For the text-containing cell, return its midpoint in (X, Y) coordinate format. 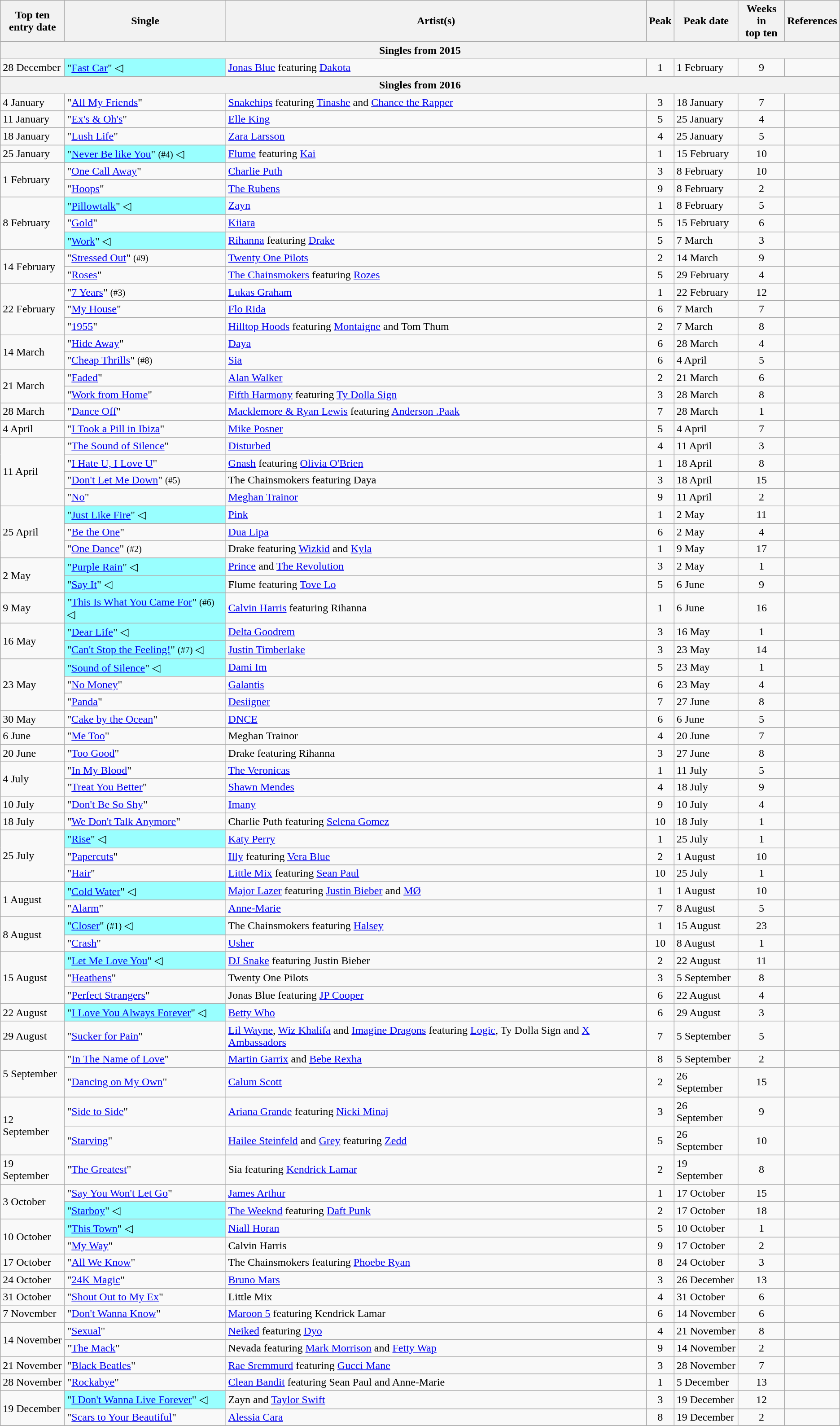
"Stressed Out" (#9) (145, 258)
Illy featuring Vera Blue (436, 856)
"Starboy" ◁ (145, 1211)
Macklemore & Ryan Lewis featuring Anderson .Paak (436, 412)
11 July (706, 770)
"My Way" (145, 1246)
"Faded" (145, 377)
"Scars to Your Beautiful" (145, 1417)
Peak date (706, 21)
"Work" ◁ (145, 241)
"Dancing on My Own" (145, 1082)
"One Call Away" (145, 171)
4 January (32, 102)
"I Don't Wanna Live Forever" ◁ (145, 1400)
Kiiara (436, 223)
Snakehips featuring Tinashe and Chance the Rapper (436, 102)
29 February (706, 275)
DNCE (436, 719)
18 (761, 1211)
Usher (436, 943)
Fifth Harmony featuring Ty Dolla Sign (436, 395)
DJ Snake featuring Justin Bieber (436, 961)
"Be the One" (145, 532)
28 December (32, 68)
"1955" (145, 326)
Gnash featuring Olivia O'Brien (436, 463)
Katy Perry (436, 839)
"Gold" (145, 223)
"The Mack" (145, 1348)
Sia (436, 360)
Galantis (436, 685)
"Don't Let Me Down" (#5) (145, 480)
"In My Blood" (145, 770)
Calum Scott (436, 1082)
16 (761, 608)
"All We Know" (145, 1263)
Mike Posner (436, 429)
"I Love You Always Forever" ◁ (145, 1013)
Zayn (436, 206)
"Rockabye" (145, 1382)
The Chainsmokers featuring Rozes (436, 275)
"The Greatest" (145, 1170)
Nevada featuring Mark Morrison and Fetty Wap (436, 1348)
"Closer" (#1) ◁ (145, 926)
Major Lazer featuring Justin Bieber and MØ (436, 891)
"In The Name of Love" (145, 1059)
Hailee Steinfeld and Grey featuring Zedd (436, 1141)
Shawn Mendes (436, 787)
"No" (145, 497)
Jonas Blue featuring Dakota (436, 68)
"Cold Water" ◁ (145, 891)
Lil Wayne, Wiz Khalifa and Imagine Dragons featuring Logic, Ty Dolla Sign and X Ambassadors (436, 1036)
Calvin Harris (436, 1246)
"Can't Stop the Feeling!" (#7) ◁ (145, 649)
Calvin Harris featuring Rihanna (436, 608)
Alessia Cara (436, 1417)
Delta Goodrem (436, 632)
Charlie Puth (436, 171)
3 October (32, 1202)
Disturbed (436, 446)
Zayn and Taylor Swift (436, 1400)
"Too Good" (145, 753)
"Purple Rain" ◁ (145, 566)
"My House" (145, 309)
"Just Like Fire" ◁ (145, 514)
"Ex's & Oh's" (145, 119)
25 April (32, 531)
23 (761, 926)
Clean Bandit featuring Sean Paul and Anne-Marie (436, 1382)
Maroon 5 featuring Kendrick Lamar (436, 1314)
Flume featuring Tove Lo (436, 584)
"Fast Car" ◁ (145, 68)
Niall Horan (436, 1228)
26 December (706, 1280)
Little Mix featuring Sean Paul (436, 873)
Neiked featuring Dyo (436, 1331)
"Say It" ◁ (145, 584)
Charlie Puth featuring Selena Gomez (436, 821)
Flo Rida (436, 309)
"24K Magic" (145, 1280)
11 January (32, 119)
Artist(s) (436, 21)
"All My Friends" (145, 102)
"Treat You Better" (145, 787)
The Veronicas (436, 770)
Rihanna featuring Drake (436, 241)
"Side to Side" (145, 1111)
"Lush Life" (145, 136)
"Crash" (145, 943)
"Roses" (145, 275)
Desiigner (436, 702)
Pink (436, 514)
Flume featuring Kai (436, 154)
"This Is What You Came For" (#6) ◁ (145, 608)
Anne-Marie (436, 908)
Top tenentry date (32, 21)
"Hide Away" (145, 343)
"Me Too" (145, 736)
"I Took a Pill in Ibiza" (145, 429)
Single (145, 21)
"Papercuts" (145, 856)
"Perfect Strangers" (145, 995)
Bruno Mars (436, 1280)
"No Money" (145, 685)
"Sexual" (145, 1331)
"Heathens" (145, 978)
Ariana Grande featuring Nicki Minaj (436, 1111)
"Panda" (145, 702)
References (812, 21)
Drake featuring Rihanna (436, 753)
"Starving" (145, 1141)
Dami Im (436, 667)
"Sound of Silence" ◁ (145, 667)
"Dance Off" (145, 412)
"Shout Out to My Ex" (145, 1297)
Imany (436, 804)
"Don't Wanna Know" (145, 1314)
"Work from Home" (145, 395)
"Cake by the Ocean" (145, 719)
"Rise" ◁ (145, 839)
The Weeknd featuring Daft Punk (436, 1211)
"Let Me Love You" ◁ (145, 961)
Prince and The Revolution (436, 566)
"Never Be like You" (#4) ◁ (145, 154)
Betty Who (436, 1013)
"Hoops" (145, 188)
14 (761, 649)
"One Dance" (#2) (145, 549)
4 July (32, 779)
The Chainsmokers featuring Phoebe Ryan (436, 1263)
5 December (706, 1382)
"I Hate U, I Love U" (145, 463)
"7 Years" (#3) (145, 292)
"Dear Life" ◁ (145, 632)
Little Mix (436, 1297)
Hilltop Hoods featuring Montaigne and Tom Thum (436, 326)
"The Sound of Silence" (145, 446)
Dua Lipa (436, 532)
"Sucker for Pain" (145, 1036)
Daya (436, 343)
Rae Sremmurd featuring Gucci Mane (436, 1365)
Jonas Blue featuring JP Cooper (436, 995)
Zara Larsson (436, 136)
"Don't Be So Shy" (145, 804)
The Chainsmokers featuring Daya (436, 480)
30 May (32, 719)
"We Don't Talk Anymore" (145, 821)
Weeks intop ten (761, 21)
"Cheap Thrills" (#8) (145, 360)
14 February (32, 267)
Elle King (436, 119)
"Alarm" (145, 908)
"This Town" ◁ (145, 1228)
"Black Beatles" (145, 1365)
The Rubens (436, 188)
17 (761, 549)
"Say You Won't Let Go" (145, 1193)
Singles from 2016 (420, 85)
"Hair" (145, 873)
Peak (660, 21)
Martin Garrix and Bebe Rexha (436, 1059)
"Pillowtalk" ◁ (145, 206)
Drake featuring Wizkid and Kyla (436, 549)
Sia featuring Kendrick Lamar (436, 1170)
7 November (32, 1314)
Alan Walker (436, 377)
Justin Timberlake (436, 649)
12 September (32, 1126)
Singles from 2015 (420, 50)
The Chainsmokers featuring Halsey (436, 926)
James Arthur (436, 1193)
Lukas Graham (436, 292)
